Search for the cell housing the specified text and yield its [X, Y] center coordinate. 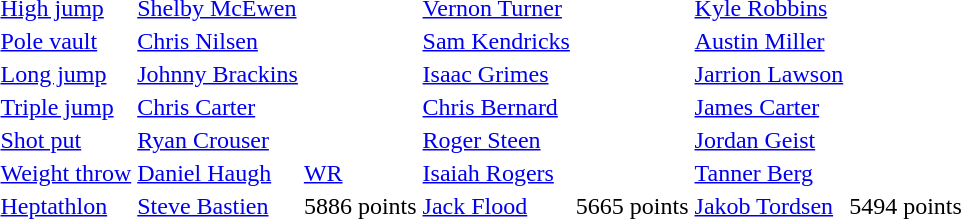
WR [360, 173]
Austin Miller [769, 41]
Ryan Crouser [218, 140]
Isaiah Rogers [496, 173]
Sam Kendricks [496, 41]
Chris Bernard [496, 107]
James Carter [769, 107]
Tanner Berg [769, 173]
Isaac Grimes [496, 74]
Chris Carter [218, 107]
Chris Nilsen [218, 41]
Jordan Geist [769, 140]
Johnny Brackins [218, 74]
Daniel Haugh [218, 173]
Roger Steen [496, 140]
Jarrion Lawson [769, 74]
